Scan for the cell matching the given text and deliver its (x, y) coordinate at center. 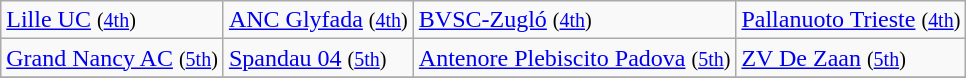
Antenore Plebiscito Padova (5th) (574, 58)
ZV De Zaan (5th) (851, 58)
Lille UC (4th) (112, 20)
Grand Nancy AC (5th) (112, 58)
ANC Glyfada (4th) (318, 20)
Pallanuoto Trieste (4th) (851, 20)
BVSC-Zugló (4th) (574, 20)
Spandau 04 (5th) (318, 58)
